Pinpoint the cell where the given text exists, returning its [x, y] midpoint coordinate. 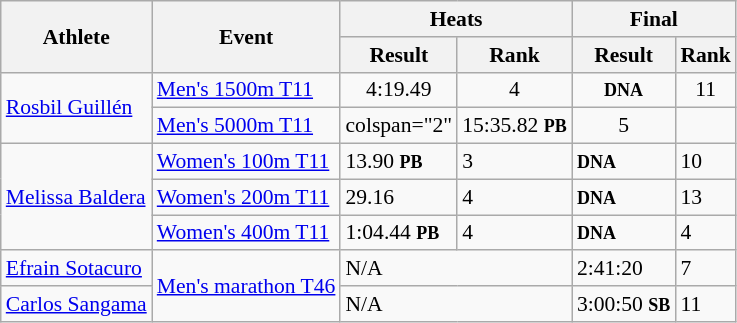
3:00:50 SB [624, 304]
29.16 [398, 197]
10 [706, 162]
2:41:20 [624, 269]
Women's 400m T11 [246, 233]
Women's 200m T11 [246, 197]
7 [706, 269]
4:19.49 [398, 90]
Event [246, 36]
Men's 5000m T11 [246, 126]
Men's marathon T46 [246, 286]
Carlos Sangama [76, 304]
3 [514, 162]
Melissa Baldera [76, 198]
15:35.82 PB [514, 126]
Efrain Sotacuro [76, 269]
colspan="2" [398, 126]
Women's 100m T11 [246, 162]
5 [624, 126]
Athlete [76, 36]
Final [654, 19]
Heats [456, 19]
13.90 PB [398, 162]
Rosbil Guillén [76, 108]
Men's 1500m T11 [246, 90]
13 [706, 197]
1:04.44 PB [398, 233]
